Detect which cell encompasses the target text, then output its [X, Y] center coordinate. 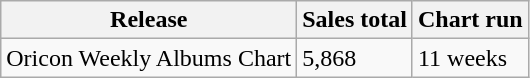
11 weeks [470, 58]
5,868 [355, 58]
Oricon Weekly Albums Chart [149, 58]
Sales total [355, 20]
Chart run [470, 20]
Release [149, 20]
